Find where the given text appears and provide that cell's center as (x, y) coordinate. 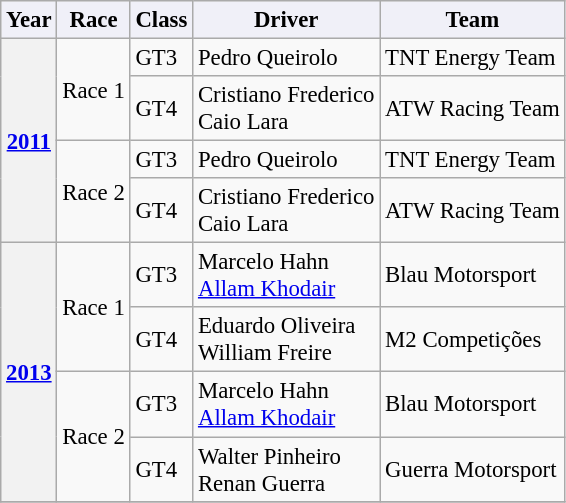
Race (94, 20)
2013 (29, 372)
Year (29, 20)
Team (472, 20)
Guerra Motorsport (472, 470)
Eduardo Oliveira William Freire (286, 340)
Walter Pinheiro Renan Guerra (286, 470)
2011 (29, 141)
Class (162, 20)
M2 Competições (472, 340)
Driver (286, 20)
